Extract the (X, Y) coordinate from the center of the cell holding the provided text.  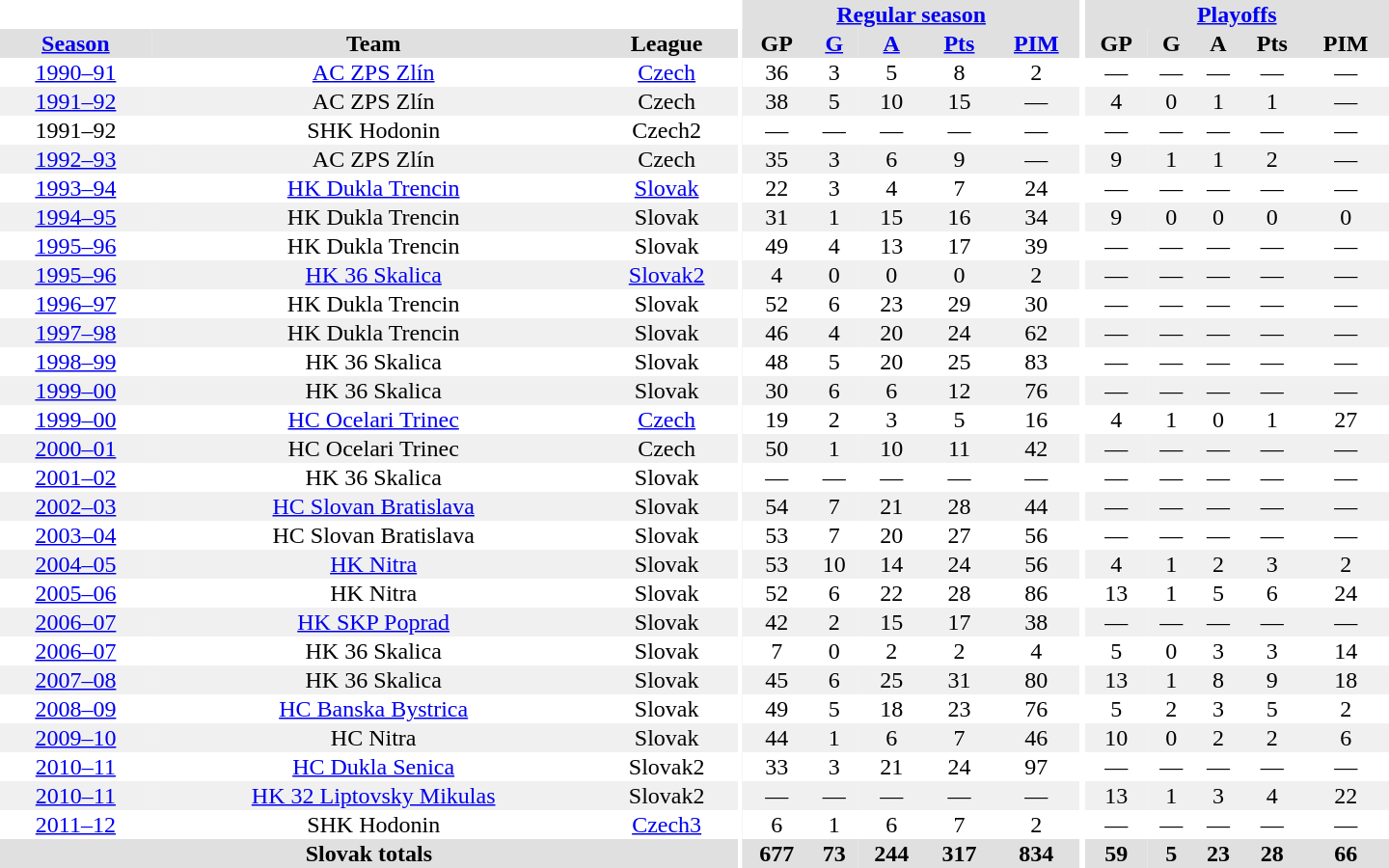
Czech3 (667, 825)
36 (776, 72)
Slovak totals (368, 854)
HK SKP Poprad (374, 622)
1993–94 (75, 188)
29 (959, 304)
11 (959, 448)
HC Nitra (374, 738)
1994–95 (75, 217)
244 (891, 854)
86 (1036, 593)
62 (1036, 333)
19 (776, 420)
1996–97 (75, 304)
12 (959, 391)
2003–04 (75, 535)
HK 32 Liptovsky Mikulas (374, 796)
2009–10 (75, 738)
33 (776, 767)
677 (776, 854)
80 (1036, 680)
834 (1036, 854)
2005–06 (75, 593)
2002–03 (75, 506)
54 (776, 506)
50 (776, 448)
League (667, 43)
39 (1036, 246)
HC Dukla Senica (374, 767)
Czech2 (667, 130)
34 (1036, 217)
2000–01 (75, 448)
35 (776, 159)
Team (374, 43)
66 (1346, 854)
48 (776, 362)
317 (959, 854)
1998–99 (75, 362)
2004–05 (75, 564)
2007–08 (75, 680)
97 (1036, 767)
Playoffs (1237, 14)
59 (1115, 854)
83 (1036, 362)
1997–98 (75, 333)
Regular season (911, 14)
1992–93 (75, 159)
2001–02 (75, 477)
73 (833, 854)
2011–12 (75, 825)
HC Banska Bystrica (374, 709)
2008–09 (75, 709)
1990–91 (75, 72)
45 (776, 680)
Season (75, 43)
